Output the [X, Y] coordinate of the center of the cell containing the given text.  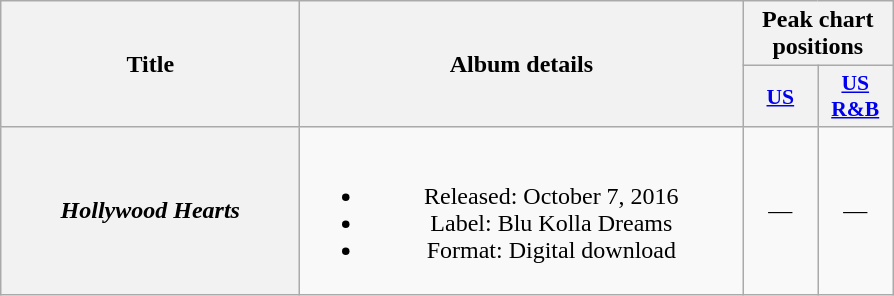
Title [150, 64]
US [780, 96]
USR&B [856, 96]
Released: October 7, 2016Label: Blu Kolla DreamsFormat: Digital download [522, 210]
Hollywood Hearts [150, 210]
Album details [522, 64]
Peak chart positions [818, 34]
